Provide the (X, Y) coordinate of the cell's center where the given text is located.  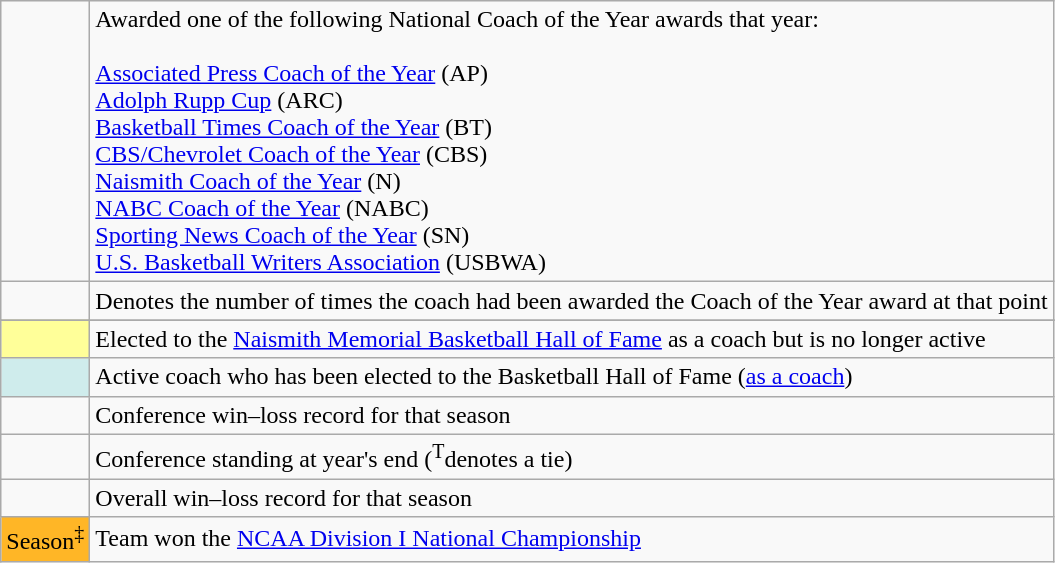
Overall win–loss record for that season (572, 498)
Conference standing at year's end (Tdenotes a tie) (572, 456)
Team won the NCAA Division I National Championship (572, 540)
Conference win–loss record for that season (572, 415)
Active coach who has been elected to the Basketball Hall of Fame (as a coach) (572, 377)
Season‡ (46, 540)
Denotes the number of times the coach had been awarded the Coach of the Year award at that point (572, 301)
Elected to the Naismith Memorial Basketball Hall of Fame as a coach but is no longer active (572, 339)
